Find where the given text appears and provide that cell's center as [x, y] coordinate. 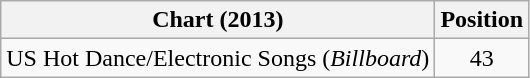
Chart (2013) [218, 20]
Position [482, 20]
US Hot Dance/Electronic Songs (Billboard) [218, 58]
43 [482, 58]
